Identify which cell holds the provided text, then report its (X, Y) central coordinate. 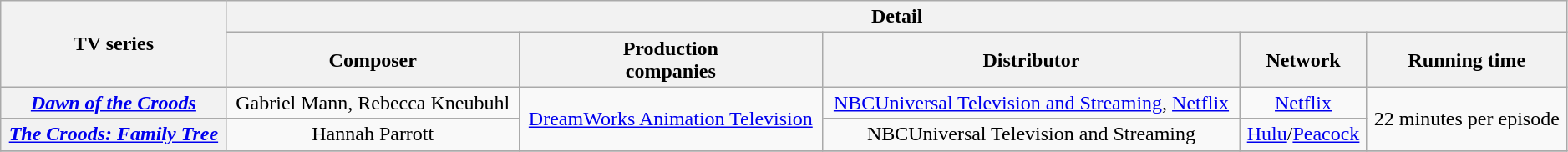
Hulu/Peacock (1303, 134)
Netflix (1303, 103)
Detail (897, 17)
Distributor (1031, 60)
NBCUniversal Television and Streaming, Netflix (1031, 103)
Gabriel Mann, Rebecca Kneubuhl (373, 103)
Hannah Parrott (373, 134)
TV series (114, 43)
The Croods: Family Tree (114, 134)
Running time (1467, 60)
Network (1303, 60)
22 minutes per episode (1467, 119)
Productioncompanies (670, 60)
Dawn of the Croods (114, 103)
NBCUniversal Television and Streaming (1031, 134)
DreamWorks Animation Television (670, 119)
Composer (373, 60)
